Provide the (x, y) coordinate of the cell's center where the given text is located.  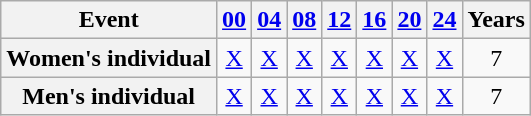
04 (270, 20)
16 (374, 20)
Years (496, 20)
Women's individual (109, 58)
Men's individual (109, 96)
12 (340, 20)
08 (304, 20)
20 (410, 20)
00 (234, 20)
Event (109, 20)
24 (444, 20)
